Detect which cell encompasses the target text, then output its (x, y) center coordinate. 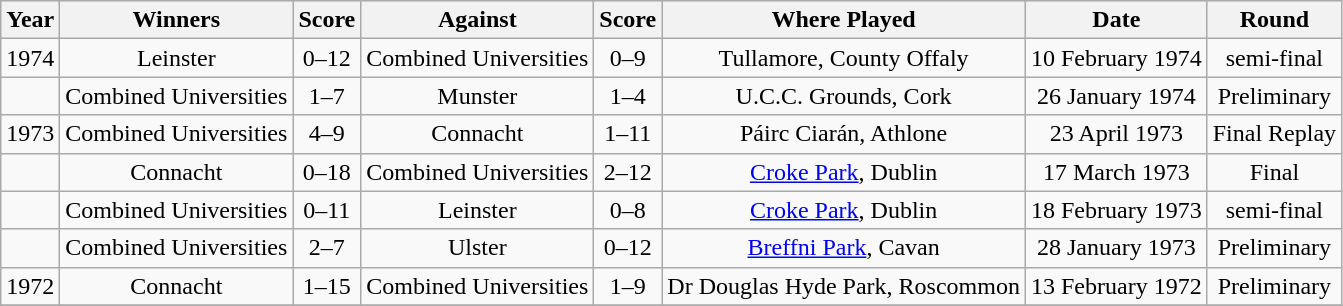
18 February 1973 (1116, 210)
Where Played (844, 20)
0–8 (628, 210)
1–4 (628, 96)
0–9 (628, 58)
Breffni Park, Cavan (844, 248)
4–9 (327, 134)
1–9 (628, 286)
Final (1274, 172)
2–12 (628, 172)
28 January 1973 (1116, 248)
23 April 1973 (1116, 134)
1972 (30, 286)
Date (1116, 20)
1974 (30, 58)
Winners (176, 20)
1973 (30, 134)
0–11 (327, 210)
1–7 (327, 96)
Munster (478, 96)
26 January 1974 (1116, 96)
Round (1274, 20)
1–11 (628, 134)
Dr Douglas Hyde Park, Roscommon (844, 286)
0–18 (327, 172)
U.C.C. Grounds, Cork (844, 96)
Ulster (478, 248)
Against (478, 20)
17 March 1973 (1116, 172)
13 February 1972 (1116, 286)
10 February 1974 (1116, 58)
Tullamore, County Offaly (844, 58)
Final Replay (1274, 134)
2–7 (327, 248)
Páirc Ciarán, Athlone (844, 134)
Year (30, 20)
1–15 (327, 286)
